Detect which cell encompasses the target text, then output its (X, Y) center coordinate. 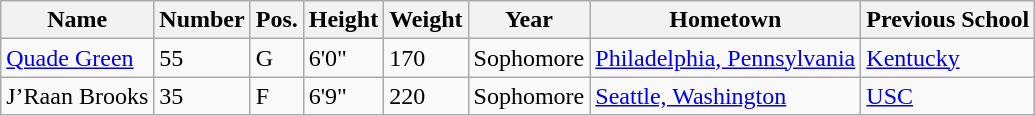
USC (948, 96)
Kentucky (948, 58)
Philadelphia, Pennsylvania (726, 58)
Previous School (948, 20)
Pos. (276, 20)
170 (426, 58)
220 (426, 96)
Weight (426, 20)
6'0" (343, 58)
Number (202, 20)
F (276, 96)
Year (529, 20)
Name (78, 20)
35 (202, 96)
G (276, 58)
J’Raan Brooks (78, 96)
Hometown (726, 20)
Height (343, 20)
Seattle, Washington (726, 96)
Quade Green (78, 58)
6'9" (343, 96)
55 (202, 58)
